Return (X, Y) of the center of cell containing provided text 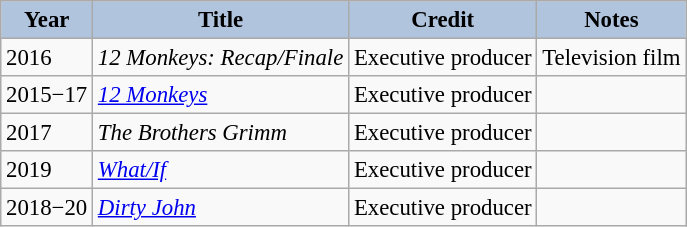
2018−20 (47, 208)
2019 (47, 170)
Credit (443, 20)
2015−17 (47, 95)
Notes (612, 20)
12 Monkeys: Recap/Finale (221, 58)
2016 (47, 58)
Title (221, 20)
2017 (47, 133)
12 Monkeys (221, 95)
The Brothers Grimm (221, 133)
Television film (612, 58)
What/If (221, 170)
Dirty John (221, 208)
Year (47, 20)
